Return [x, y] of the center of cell containing provided text 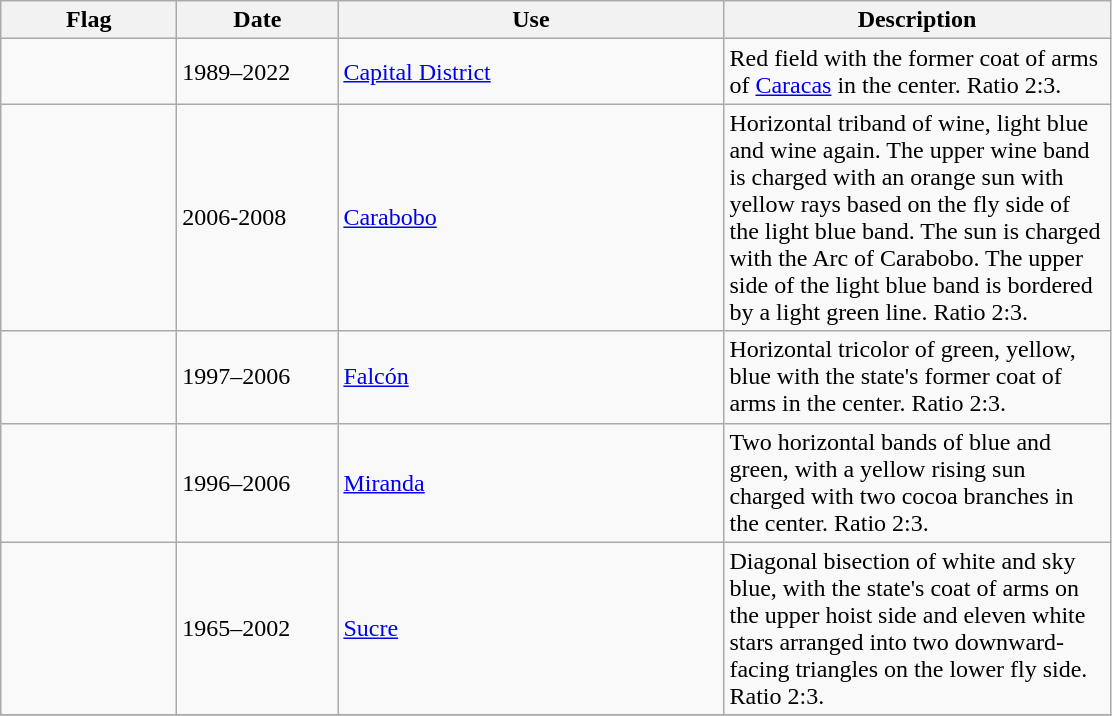
Flag [89, 20]
Two horizontal bands of blue and green, with a yellow rising sun charged with two cocoa branches in the center. Ratio 2:3. [917, 482]
Falcón [531, 377]
2006-2008 [258, 218]
1996–2006 [258, 482]
1997–2006 [258, 377]
Description [917, 20]
Miranda [531, 482]
1965–2002 [258, 628]
Carabobo [531, 218]
Use [531, 20]
Date [258, 20]
Horizontal tricolor of green, yellow, blue with the state's former coat of arms in the center. Ratio 2:3. [917, 377]
Sucre [531, 628]
1989–2022 [258, 72]
Capital District [531, 72]
Red field with the former coat of arms of Caracas in the center. Ratio 2:3. [917, 72]
